Extract the [x, y] coordinate from the center of the cell holding the provided text.  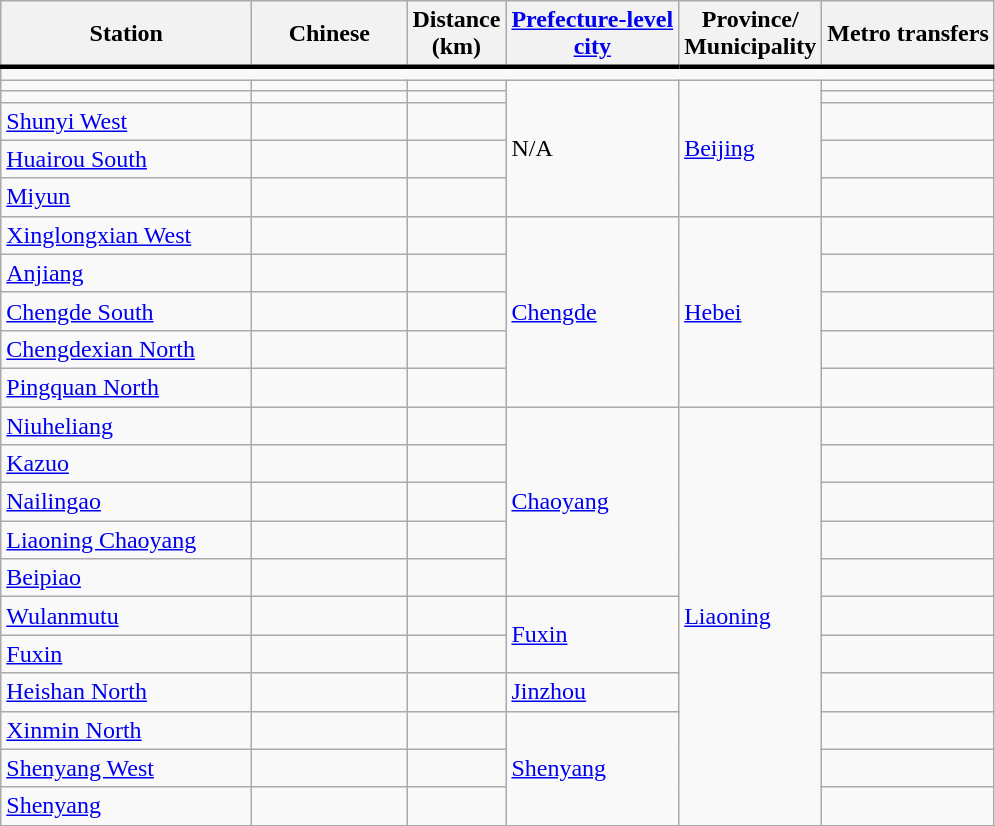
Huairou South [126, 159]
Chengde South [126, 311]
Miyun [126, 197]
Chengdexian North [126, 349]
Chaoyang [592, 501]
Niuheliang [126, 425]
Distance(km) [456, 34]
Shenyang West [126, 768]
Station [126, 34]
Kazuo [126, 464]
Pingquan North [126, 387]
Wulanmutu [126, 616]
Province/Municipality [750, 34]
Nailingao [126, 502]
Hebei [750, 311]
N/A [592, 148]
Anjiang [126, 273]
Xinmin North [126, 730]
Heishan North [126, 692]
Beijing [750, 148]
Prefecture-levelcity [592, 34]
Liaoning Chaoyang [126, 540]
Chinese [330, 34]
Liaoning [750, 616]
Metro transfers [908, 34]
Beipiao [126, 578]
Jinzhou [592, 692]
Shunyi West [126, 121]
Xinglongxian West [126, 235]
Chengde [592, 311]
